Return the [x, y] coordinate for the center point of the cell that contains the specified text.  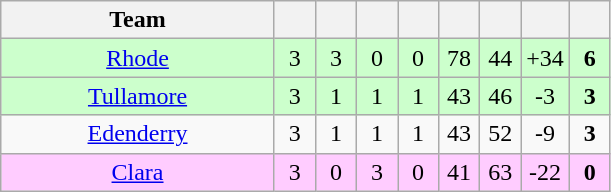
Edenderry [138, 134]
44 [500, 58]
+34 [546, 58]
Rhode [138, 58]
Team [138, 20]
Tullamore [138, 96]
-3 [546, 96]
41 [460, 172]
6 [590, 58]
78 [460, 58]
Clara [138, 172]
-22 [546, 172]
-9 [546, 134]
63 [500, 172]
46 [500, 96]
52 [500, 134]
